Capture the cell that displays the provided text and extract its [x, y] central coordinate. 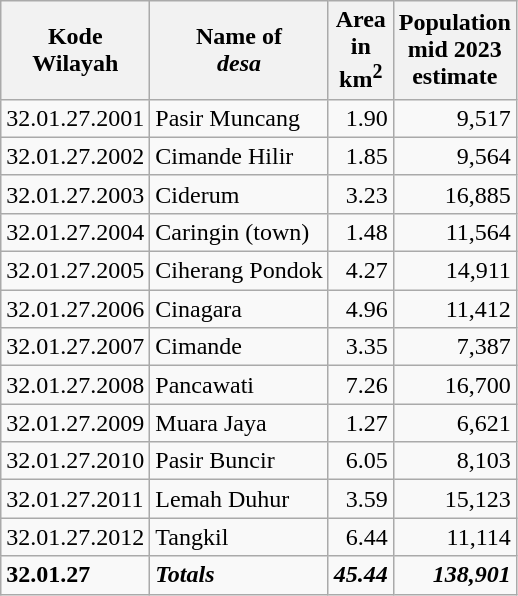
32.01.27 [76, 575]
Ciderum [239, 194]
Totals [239, 575]
32.01.27.2001 [76, 118]
Lemah Duhur [239, 499]
32.01.27.2005 [76, 271]
3.23 [360, 194]
32.01.27.2011 [76, 499]
Muara Jaya [239, 423]
1.90 [360, 118]
1.85 [360, 156]
11,564 [454, 232]
Name of desa [239, 50]
1.27 [360, 423]
4.27 [360, 271]
6.44 [360, 537]
32.01.27.2002 [76, 156]
32.01.27.2009 [76, 423]
11,114 [454, 537]
16,885 [454, 194]
1.48 [360, 232]
Cimande Hilir [239, 156]
Caringin (town) [239, 232]
Area in km2 [360, 50]
Ciherang Pondok [239, 271]
32.01.27.2007 [76, 347]
7,387 [454, 347]
Cinagara [239, 309]
Tangkil [239, 537]
16,700 [454, 385]
3.59 [360, 499]
3.35 [360, 347]
32.01.27.2010 [76, 461]
32.01.27.2006 [76, 309]
11,412 [454, 309]
8,103 [454, 461]
14,911 [454, 271]
7.26 [360, 385]
Pasir Muncang [239, 118]
9,517 [454, 118]
15,123 [454, 499]
Kode Wilayah [76, 50]
6.05 [360, 461]
Cimande [239, 347]
138,901 [454, 575]
Pancawati [239, 385]
32.01.27.2004 [76, 232]
32.01.27.2003 [76, 194]
32.01.27.2012 [76, 537]
6,621 [454, 423]
9,564 [454, 156]
Pasir Buncir [239, 461]
32.01.27.2008 [76, 385]
45.44 [360, 575]
Populationmid 2023estimate [454, 50]
4.96 [360, 309]
